Locate the cell with the specified text and output its [x, y] center coordinate. 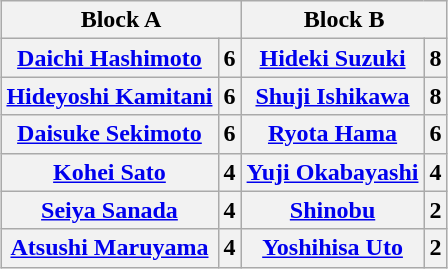
Seiya Sanada [110, 210]
Hideyoshi Kamitani [110, 96]
Yoshihisa Uto [332, 248]
Shuji Ishikawa [332, 96]
Kohei Sato [110, 172]
Atsushi Maruyama [110, 248]
Daisuke Sekimoto [110, 134]
Yuji Okabayashi [332, 172]
Block A [121, 20]
Block B [344, 20]
Hideki Suzuki [332, 58]
Shinobu [332, 210]
Ryota Hama [332, 134]
Daichi Hashimoto [110, 58]
